Capture the cell that displays the provided text and extract its [x, y] central coordinate. 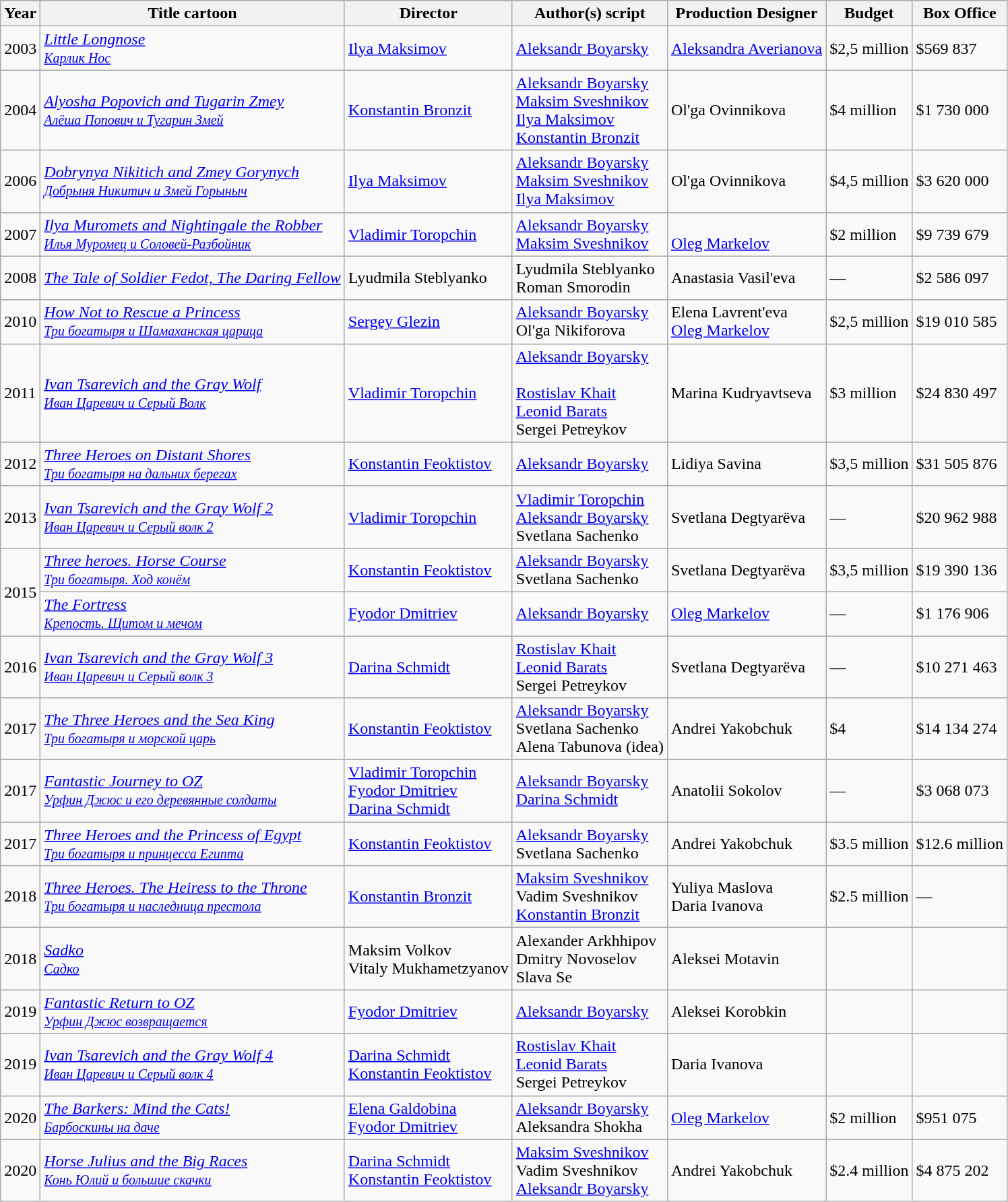
$19 010 585 [959, 322]
Vladimir ToropchinFyodor DmitrievDarina Schmidt [429, 791]
Lidiya Savina [747, 464]
$3 068 073 [959, 791]
$1 730 000 [959, 110]
$3 620 000 [959, 181]
$2.4 million [869, 1170]
Author(s) script [590, 13]
Aleksandr BoyarskyMaksim SveshnikovIlya Maksimov [590, 181]
The Tale of Soldier Fedot, The Daring Fellow [193, 278]
Elena GaldobinaFyodor Dmitriev [429, 1117]
Daria Ivanova [747, 1065]
Aleksandr BoyarskyOl'ga Nikiforova [590, 322]
Fantastic Return to OZУрфин Джюс возвращается [193, 1012]
Vladimir ToropchinAleksandr BoyarskySvetlana Sachenko [590, 517]
2010 [20, 322]
Fantastic Journey to OZ Урфин Джюс и его деревянные солдаты [193, 791]
Production Designer [747, 13]
$4 875 202 [959, 1170]
Yuliya MaslovaDaria Ivanova [747, 897]
Dobrynya Nikitich and Zmey Gorynych Добрыня Никитич и Змей Горыныч [193, 181]
Alexander Arkhhipov Dmitry Novoselov Slava Se [590, 959]
Aleksandr BoyarskyDarina Schmidt [590, 791]
Three heroes. Horse Course Три богатыря. Ход конём [193, 570]
$9 739 679 [959, 234]
$10 271 463 [959, 667]
Lyudmila SteblyankoRoman Smorodin [590, 278]
2006 [20, 181]
$20 962 988 [959, 517]
Director [429, 13]
Aleksandr BoyarskyAleksandra Shokha [590, 1117]
$2 586 097 [959, 278]
$19 390 136 [959, 570]
2016 [20, 667]
Elena Lavrent'evaOleg Markelov [747, 322]
2007 [20, 234]
Box Office [959, 13]
2004 [20, 110]
Marina Kudryavtseva [747, 393]
2003 [20, 49]
$4 million [869, 110]
The Barkers: Mind the Cats!Барбоскины на даче [193, 1117]
2008 [20, 278]
Sadko Садко [193, 959]
The Three Heroes and the Sea King Три богатыря и морской царь [193, 729]
Sergey Glezin [429, 322]
How Not to Rescue a Princess Три богатыря и Шамаханская царица [193, 322]
$3.5 million [869, 844]
$951 075 [959, 1117]
Ivan Tsarevich and the Gray Wolf 3 Иван Царевич и Серый волк 3 [193, 667]
$4 [869, 729]
Maksim SveshnikovVadim SveshnikovAleksandr Boyarsky [590, 1170]
Aleksandr BoyarskyRostislav Khait Leonid Barats Sergei Petreykov [590, 393]
$31 505 876 [959, 464]
$569 837 [959, 49]
Horse Julius and the Big RacesКонь Юлий и большие скачки [193, 1170]
Ivan Tsarevich and the Gray Wolf 4 Иван Царевич и Серый волк 4 [193, 1065]
2013 [20, 517]
Year [20, 13]
Alyosha Popovich and Tugarin Zmey Алёша Попович и Тугарин Змей [193, 110]
Ivan Tsarevich and the Gray Wolf 2 Иван Царевич и Серый волк 2 [193, 517]
Aleksandr BoyarskySvetlana SachenkoAlena Tabunova (idea) [590, 729]
$12.6 million [959, 844]
The Fortress Крепость. Щитом и мечом [193, 613]
$2.5 million [869, 897]
Darina Schmidt [429, 667]
Little Longnose Карлик Нос [193, 49]
Maksim SveshnikovVadim SveshnikovKonstantin Bronzit [590, 897]
Three Heroes. The Heiress to the Throne Три богатыря и наследница престола [193, 897]
Three Heroes and the Princess of Egypt Три богатыря и принцесса Египта [193, 844]
$24 830 497 [959, 393]
$4,5 million [869, 181]
Anatolii Sokolov [747, 791]
2015 [20, 592]
2012 [20, 464]
Aleksei Motavin [747, 959]
2011 [20, 393]
Budget [869, 13]
Aleksei Korobkin [747, 1012]
Aleksandra Averianova [747, 49]
Aleksandr BoyarskyMaksim SveshnikovIlya MaksimovKonstantin Bronzit [590, 110]
Title cartoon [193, 13]
$14 134 274 [959, 729]
Anastasia Vasil'eva [747, 278]
Maksim VolkovVitaly Mukhametzyanov [429, 959]
Ivan Tsarevich and the Gray Wolf Иван Царевич и Серый Волк [193, 393]
Lyudmila Steblyanko [429, 278]
Ilya Muromets and Nightingale the Robber Илья Муромец и Соловей-Разбойник [193, 234]
$1 176 906 [959, 613]
Aleksandr BoyarskyMaksim Sveshnikov [590, 234]
$3 million [869, 393]
Three Heroes on Distant Shores Три богатыря на дальних берегах [193, 464]
